Search for the cell housing the specified text and yield its [x, y] center coordinate. 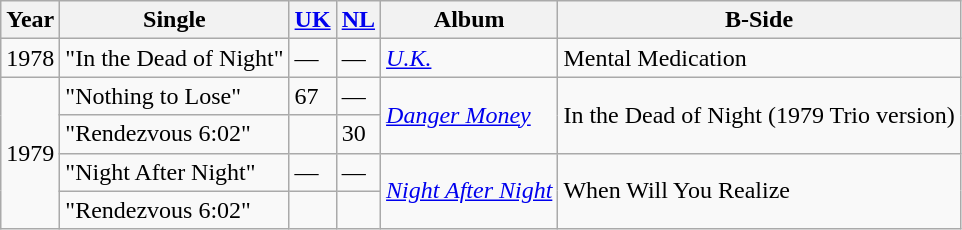
1978 [30, 58]
B-Side [759, 20]
When Will You Realize [759, 191]
In the Dead of Night (1979 Trio version) [759, 115]
UK [312, 20]
Year [30, 20]
"Night After Night" [174, 172]
Night After Night [470, 191]
Single [174, 20]
Mental Medication [759, 58]
NL [358, 20]
"Nothing to Lose" [174, 96]
Danger Money [470, 115]
Album [470, 20]
"In the Dead of Night" [174, 58]
U.K. [470, 58]
1979 [30, 153]
67 [312, 96]
30 [358, 134]
